Output the [x, y] coordinate of the center of the cell containing the given text.  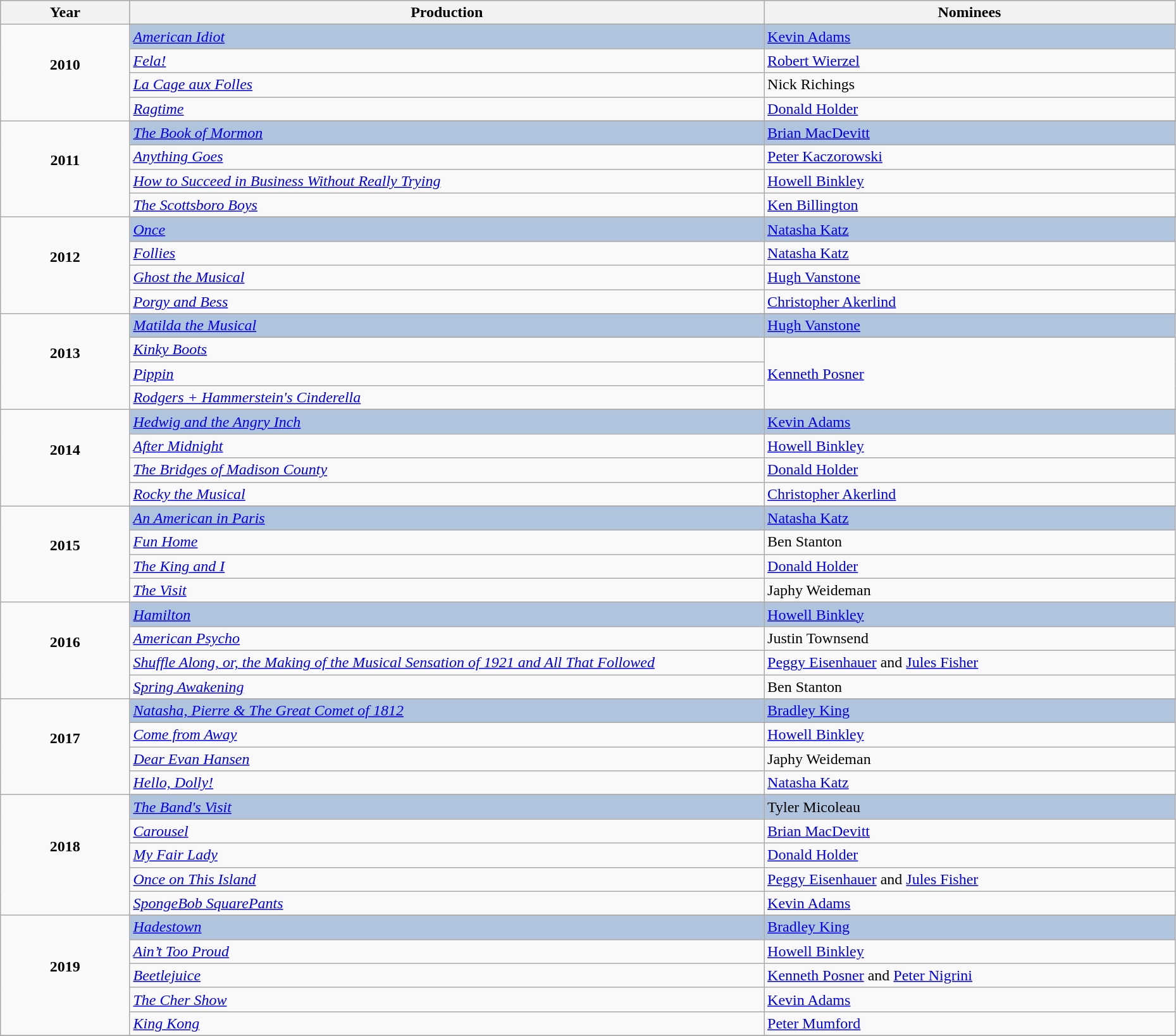
American Idiot [447, 37]
Hedwig and the Angry Inch [447, 422]
Spring Awakening [447, 686]
Come from Away [447, 735]
The Scottsboro Boys [447, 205]
2010 [65, 73]
2012 [65, 265]
The Bridges of Madison County [447, 470]
Once [447, 229]
Nick Richings [970, 85]
2014 [65, 458]
Tyler Micoleau [970, 807]
Hadestown [447, 927]
Ain’t Too Proud [447, 951]
Natasha, Pierre & The Great Comet of 1812 [447, 711]
American Psycho [447, 638]
Porgy and Bess [447, 302]
The Cher Show [447, 999]
2016 [65, 650]
Robert Wierzel [970, 61]
Rodgers + Hammerstein's Cinderella [447, 398]
Beetlejuice [447, 975]
Matilda the Musical [447, 326]
Rocky the Musical [447, 494]
Fun Home [447, 542]
The Band's Visit [447, 807]
Peter Mumford [970, 1023]
Ragtime [447, 109]
Ken Billington [970, 205]
The Book of Mormon [447, 133]
Shuffle Along, or, the Making of the Musical Sensation of 1921 and All That Followed [447, 662]
Kinky Boots [447, 350]
An American in Paris [447, 518]
After Midnight [447, 446]
Hamilton [447, 614]
Dear Evan Hansen [447, 759]
Pippin [447, 374]
The King and I [447, 566]
Anything Goes [447, 157]
Fela! [447, 61]
Justin Townsend [970, 638]
SpongeBob SquarePants [447, 903]
Year [65, 13]
La Cage aux Folles [447, 85]
Carousel [447, 831]
Follies [447, 253]
My Fair Lady [447, 855]
2019 [65, 975]
2017 [65, 747]
Ghost the Musical [447, 277]
2018 [65, 855]
2013 [65, 362]
Once on This Island [447, 879]
How to Succeed in Business Without Really Trying [447, 181]
Production [447, 13]
2011 [65, 169]
King Kong [447, 1023]
Kenneth Posner and Peter Nigrini [970, 975]
Peter Kaczorowski [970, 157]
Nominees [970, 13]
The Visit [447, 590]
2015 [65, 554]
Kenneth Posner [970, 374]
Hello, Dolly! [447, 783]
